Find where the given text appears and provide that cell's center as [x, y] coordinate. 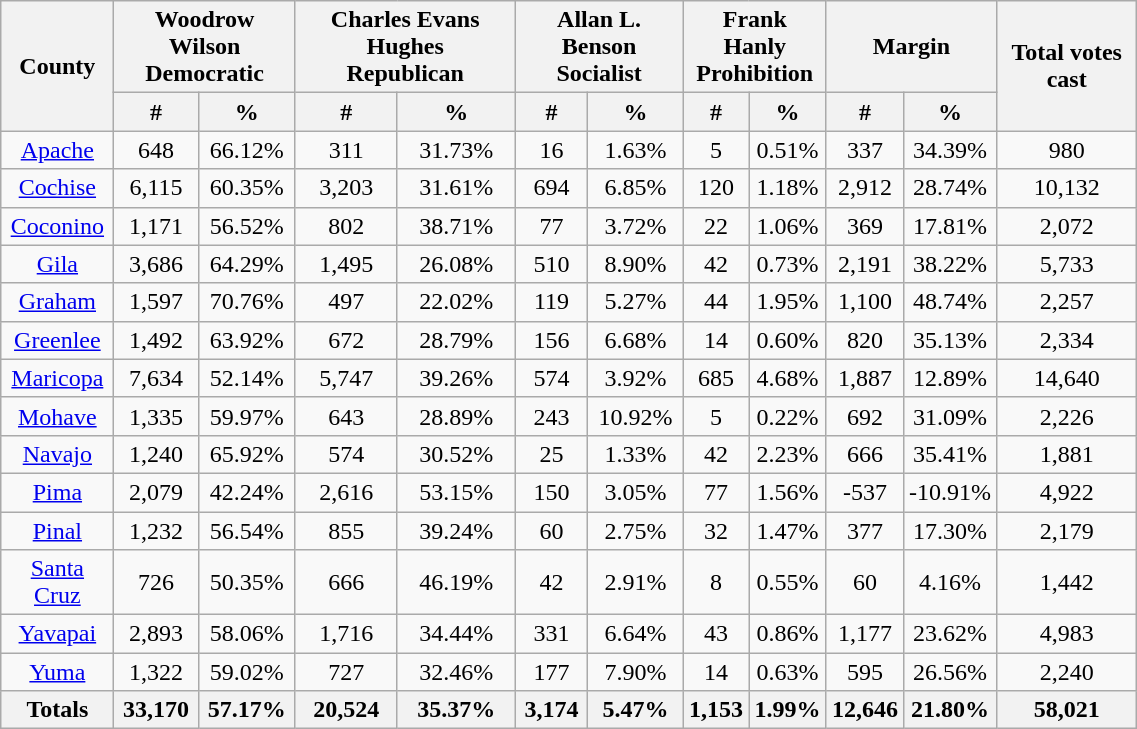
0.55% [788, 582]
4,922 [1066, 492]
Totals [58, 710]
1,335 [156, 416]
2.75% [636, 531]
50.35% [246, 582]
44 [716, 302]
0.60% [788, 340]
1,153 [716, 710]
3,174 [552, 710]
0.22% [788, 416]
46.19% [456, 582]
2.91% [636, 582]
59.97% [246, 416]
58,021 [1066, 710]
3.92% [636, 378]
23.62% [950, 634]
Navajo [58, 454]
5.47% [636, 710]
1.06% [788, 226]
17.81% [950, 226]
32.46% [456, 672]
1,597 [156, 302]
1,240 [156, 454]
20,524 [346, 710]
21.80% [950, 710]
22.02% [456, 302]
2,240 [1066, 672]
1,171 [156, 226]
2,226 [1066, 416]
156 [552, 340]
34.44% [456, 634]
694 [552, 188]
26.08% [456, 264]
56.54% [246, 531]
31.09% [950, 416]
35.37% [456, 710]
Greenlee [58, 340]
6.64% [636, 634]
Mohave [58, 416]
1,100 [864, 302]
5,747 [346, 378]
1.99% [788, 710]
70.76% [246, 302]
Margin [911, 47]
1.56% [788, 492]
1,232 [156, 531]
1,495 [346, 264]
35.13% [950, 340]
53.15% [456, 492]
56.52% [246, 226]
5,733 [1066, 264]
3,203 [346, 188]
6.85% [636, 188]
6,115 [156, 188]
1,881 [1066, 454]
34.39% [950, 150]
64.29% [246, 264]
177 [552, 672]
59.02% [246, 672]
595 [864, 672]
1.33% [636, 454]
Graham [58, 302]
2,616 [346, 492]
Frank HanlyProhibition [754, 47]
38.71% [456, 226]
25 [552, 454]
Pinal [58, 531]
2,079 [156, 492]
1,887 [864, 378]
26.56% [950, 672]
4,983 [1066, 634]
Pima [58, 492]
820 [864, 340]
648 [156, 150]
39.26% [456, 378]
2,893 [156, 634]
Allan L. BensonSocialist [599, 47]
0.73% [788, 264]
3.72% [636, 226]
685 [716, 378]
377 [864, 531]
57.17% [246, 710]
311 [346, 150]
58.06% [246, 634]
6.68% [636, 340]
60.35% [246, 188]
Santa Cruz [58, 582]
10,132 [1066, 188]
14,640 [1066, 378]
1,716 [346, 634]
8 [716, 582]
2,257 [1066, 302]
28.79% [456, 340]
Yavapai [58, 634]
52.14% [246, 378]
643 [346, 416]
7.90% [636, 672]
5.27% [636, 302]
0.51% [788, 150]
3,686 [156, 264]
1.63% [636, 150]
28.89% [456, 416]
3.05% [636, 492]
672 [346, 340]
1.95% [788, 302]
369 [864, 226]
243 [552, 416]
Charles Evans HughesRepublican [405, 47]
2,912 [864, 188]
802 [346, 226]
-537 [864, 492]
12,646 [864, 710]
2,191 [864, 264]
43 [716, 634]
726 [156, 582]
1,492 [156, 340]
2.23% [788, 454]
42.24% [246, 492]
0.86% [788, 634]
35.41% [950, 454]
337 [864, 150]
Total votes cast [1066, 66]
10.92% [636, 416]
727 [346, 672]
30.52% [456, 454]
497 [346, 302]
1,177 [864, 634]
120 [716, 188]
Cochise [58, 188]
1,442 [1066, 582]
980 [1066, 150]
1.18% [788, 188]
County [58, 66]
119 [552, 302]
16 [552, 150]
65.92% [246, 454]
1.47% [788, 531]
Apache [58, 150]
38.22% [950, 264]
4.16% [950, 582]
510 [552, 264]
39.24% [456, 531]
4.68% [788, 378]
48.74% [950, 302]
2,334 [1066, 340]
Gila [58, 264]
17.30% [950, 531]
8.90% [636, 264]
31.73% [456, 150]
32 [716, 531]
22 [716, 226]
Yuma [58, 672]
-10.91% [950, 492]
63.92% [246, 340]
Maricopa [58, 378]
7,634 [156, 378]
66.12% [246, 150]
28.74% [950, 188]
331 [552, 634]
33,170 [156, 710]
2,072 [1066, 226]
Coconino [58, 226]
31.61% [456, 188]
150 [552, 492]
855 [346, 531]
12.89% [950, 378]
2,179 [1066, 531]
1,322 [156, 672]
Woodrow WilsonDemocratic [204, 47]
692 [864, 416]
0.63% [788, 672]
